Locate the cell with the specified text and output its [x, y] center coordinate. 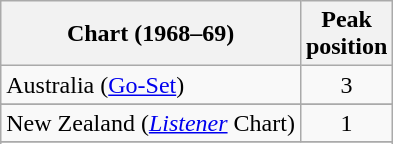
Australia (Go-Set) [151, 85]
1 [346, 123]
3 [346, 85]
New Zealand (Listener Chart) [151, 123]
Peakposition [346, 34]
Chart (1968–69) [151, 34]
